From the cell containing the given text, extract its center point as [X, Y] coordinate. 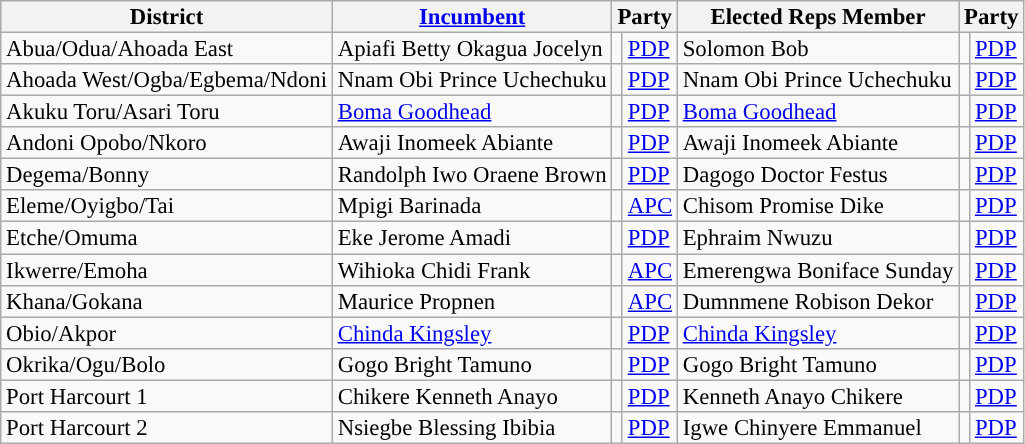
Kenneth Anayo Chikere [818, 396]
Solomon Bob [818, 49]
Wihioka Chidi Frank [472, 270]
Ephraim Nwuzu [818, 238]
Elected Reps Member [818, 17]
Incumbent [472, 17]
Eke Jerome Amadi [472, 238]
Abua/Odua/Ahoada East [167, 49]
Chisom Promise Dike [818, 206]
Nsiegbe Blessing Ibibia [472, 428]
Dagogo Doctor Festus [818, 175]
Igwe Chinyere Emmanuel [818, 428]
Port Harcourt 2 [167, 428]
Apiafi Betty Okagua Jocelyn [472, 49]
Khana/Gokana [167, 301]
Etche/Omuma [167, 238]
Maurice Propnen [472, 301]
Emerengwa Boniface Sunday [818, 270]
Chikere Kenneth Anayo [472, 396]
Obio/Akpor [167, 333]
Port Harcourt 1 [167, 396]
Ikwerre/Emoha [167, 270]
District [167, 17]
Ahoada West/Ogba/Egbema/Ndoni [167, 80]
Okrika/Ogu/Bolo [167, 364]
Degema/Bonny [167, 175]
Randolph Iwo Oraene Brown [472, 175]
Mpigi Barinada [472, 206]
Eleme/Oyigbo/Tai [167, 206]
Andoni Opobo/Nkoro [167, 143]
Dumnmene Robison Dekor [818, 301]
Akuku Toru/Asari Toru [167, 112]
